Determine the (X, Y) coordinate at the center of the cell enclosing the given text.  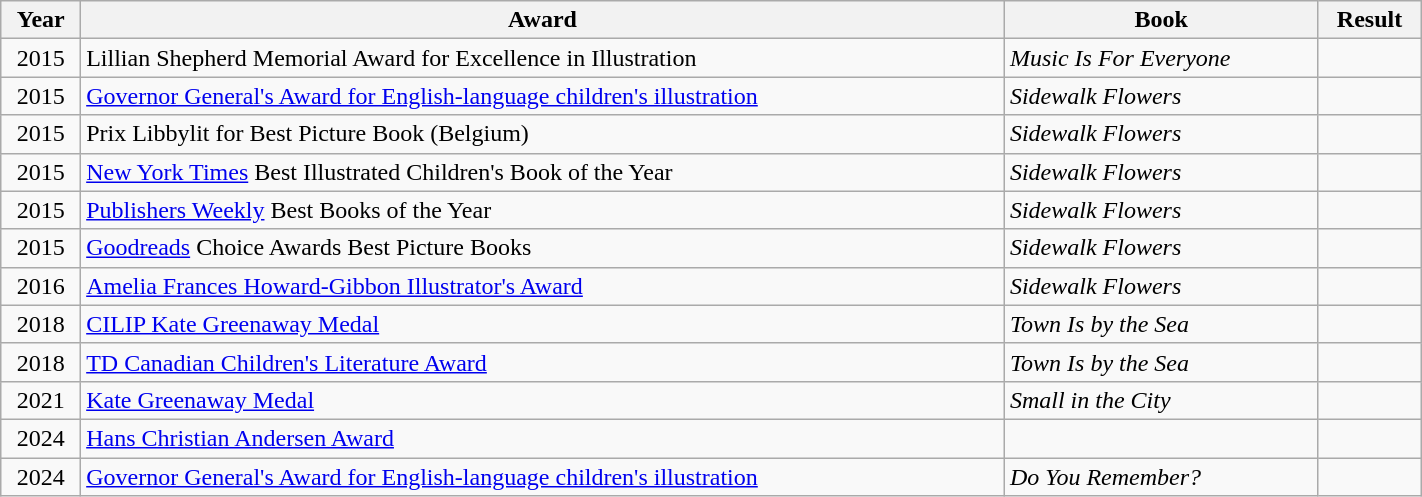
Book (1160, 20)
Lillian Shepherd Memorial Award for Excellence in Illustration (543, 58)
Year (41, 20)
2021 (41, 400)
Result (1370, 20)
Kate Greenaway Medal (543, 400)
Prix Libbylit for Best Picture Book (Belgium) (543, 134)
Music Is For Everyone (1160, 58)
Amelia Frances Howard-Gibbon Illustrator's Award (543, 286)
Small in the City (1160, 400)
2016 (41, 286)
TD Canadian Children's Literature Award (543, 362)
New York Times Best Illustrated Children's Book of the Year (543, 172)
Goodreads Choice Awards Best Picture Books (543, 248)
Publishers Weekly Best Books of the Year (543, 210)
CILIP Kate Greenaway Medal (543, 324)
Award (543, 20)
Hans Christian Andersen Award (543, 438)
Do You Remember? (1160, 477)
